Locate the cell with the specified text and output its [x, y] center coordinate. 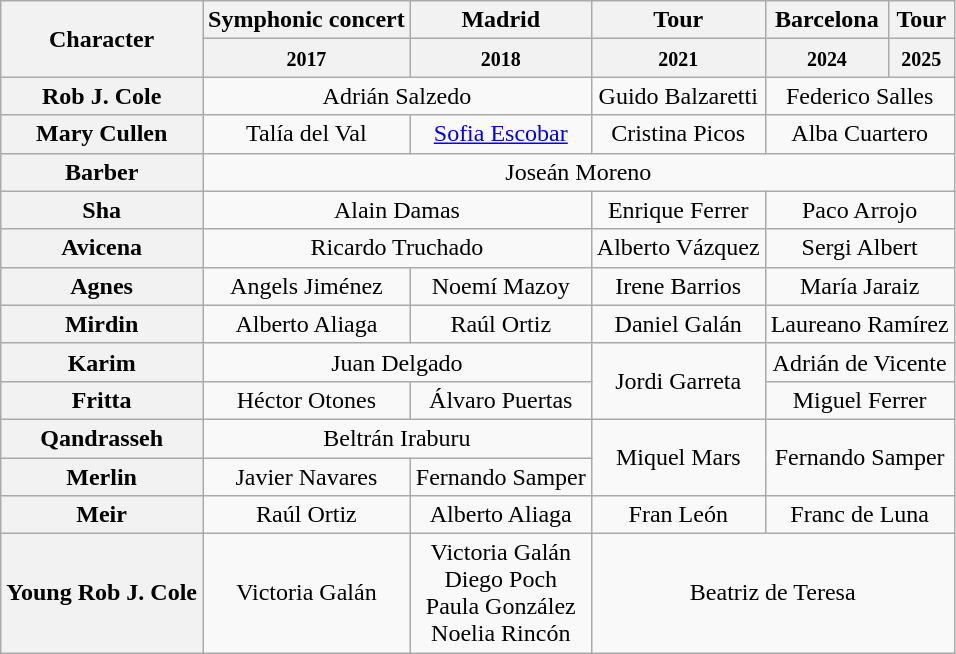
Agnes [102, 286]
Victoria Galán [307, 594]
Beltrán Iraburu [398, 438]
Madrid [500, 20]
Daniel Galán [678, 324]
2021 [678, 58]
Enrique Ferrer [678, 210]
Álvaro Puertas [500, 400]
Adrián Salzedo [398, 96]
Jordi Garreta [678, 381]
Alberto Vázquez [678, 248]
Guido Balzaretti [678, 96]
Karim [102, 362]
Adrián de Vicente [860, 362]
Young Rob J. Cole [102, 594]
Irene Barrios [678, 286]
Fran León [678, 515]
Franc de Luna [860, 515]
Alba Cuartero [860, 134]
Meir [102, 515]
Héctor Otones [307, 400]
María Jaraiz [860, 286]
Symphonic concert [307, 20]
Mirdin [102, 324]
Barber [102, 172]
Federico Salles [860, 96]
Juan Delgado [398, 362]
2018 [500, 58]
Talía del Val [307, 134]
Cristina Picos [678, 134]
Merlin [102, 477]
2024 [826, 58]
Sha [102, 210]
Mary Cullen [102, 134]
2025 [922, 58]
Noemí Mazoy [500, 286]
2017 [307, 58]
Beatriz de Teresa [772, 594]
Victoria GalánDiego PochPaula GonzálezNoelia Rincón [500, 594]
Joseán Moreno [579, 172]
Alain Damas [398, 210]
Barcelona [826, 20]
Rob J. Cole [102, 96]
Character [102, 39]
Avicena [102, 248]
Ricardo Truchado [398, 248]
Laureano Ramírez [860, 324]
Javier Navares [307, 477]
Miquel Mars [678, 457]
Sofia Escobar [500, 134]
Angels Jiménez [307, 286]
Qandrasseh [102, 438]
Fritta [102, 400]
Paco Arrojo [860, 210]
Sergi Albert [860, 248]
Miguel Ferrer [860, 400]
